For the text-containing cell, return its midpoint in [X, Y] coordinate format. 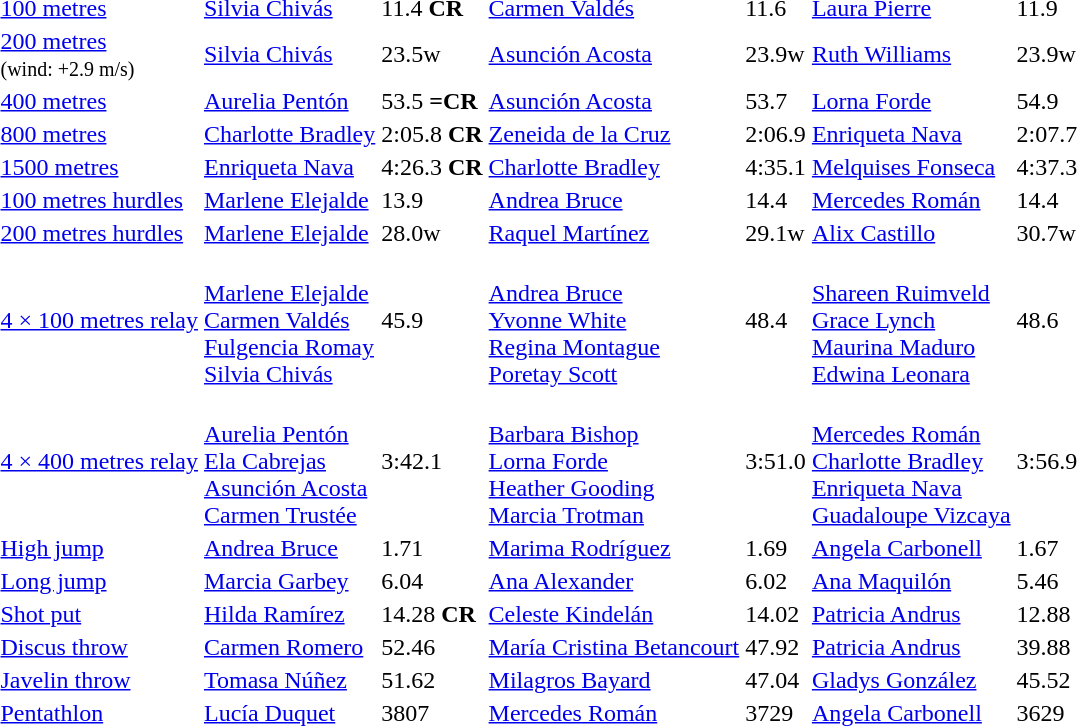
29.1w [776, 233]
23.9w [776, 54]
3:51.0 [776, 461]
1.71 [432, 548]
Carmen Romero [289, 647]
Tomasa Núñez [289, 680]
Ana Alexander [614, 581]
Marcia Garbey [289, 581]
Ruth Williams [911, 54]
14.28 CR [432, 614]
Raquel Martínez [614, 233]
Angela Carbonell [911, 548]
1.69 [776, 548]
48.4 [776, 320]
2:06.9 [776, 134]
Zeneida de la Cruz [614, 134]
23.5w [432, 54]
Alix Castillo [911, 233]
Aurelia PentónEla CabrejasAsunción AcostaCarmen Trustée [289, 461]
Celeste Kindelán [614, 614]
28.0w [432, 233]
2:05.8 CR [432, 134]
Marima Rodríguez [614, 548]
Ana Maquilón [911, 581]
47.92 [776, 647]
4:26.3 CR [432, 167]
Milagros Bayard [614, 680]
3:42.1 [432, 461]
Silvia Chivás [289, 54]
Marlene ElejaldeCarmen ValdésFulgencia RomaySilvia Chivás [289, 320]
6.04 [432, 581]
Barbara BishopLorna FordeHeather GoodingMarcia Trotman [614, 461]
47.04 [776, 680]
Shareen RuimveldGrace LynchMaurina MaduroEdwina Leonara [911, 320]
Andrea BruceYvonne WhiteRegina MontaguePoretay Scott [614, 320]
Hilda Ramírez [289, 614]
Lorna Forde [911, 101]
Mercedes Román [911, 200]
14.02 [776, 614]
14.4 [776, 200]
53.7 [776, 101]
51.62 [432, 680]
Aurelia Pentón [289, 101]
4:35.1 [776, 167]
6.02 [776, 581]
Melquises Fonseca [911, 167]
13.9 [432, 200]
María Cristina Betancourt [614, 647]
53.5 =CR [432, 101]
52.46 [432, 647]
Mercedes RománCharlotte BradleyEnriqueta NavaGuadaloupe Vizcaya [911, 461]
45.9 [432, 320]
Gladys González [911, 680]
